Output the (X, Y) coordinate of the center of the cell containing the given text.  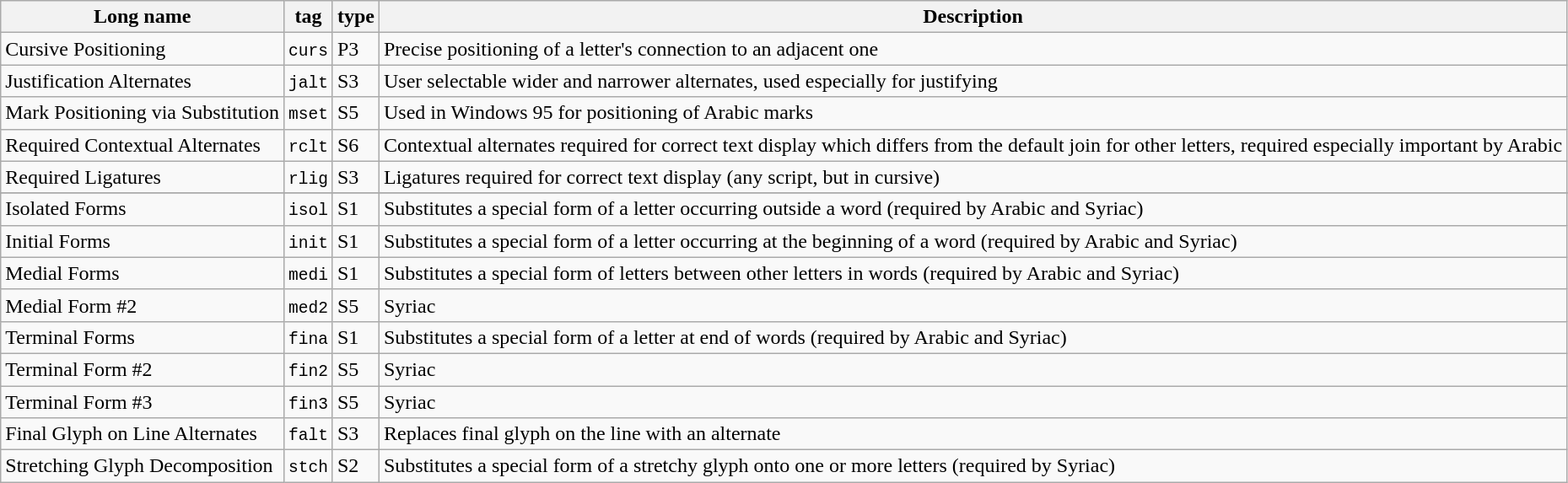
curs (309, 49)
medi (309, 273)
rlig (309, 177)
type (356, 17)
Substitutes a special form of a letter occurring at the beginning of a word (required by Arabic and Syriac) (973, 241)
fin3 (309, 402)
falt (309, 434)
Replaces final glyph on the line with an alternate (973, 434)
Justification Alternates (143, 81)
Required Contextual Alternates (143, 145)
tag (309, 17)
S2 (356, 466)
S6 (356, 145)
Terminal Form #2 (143, 369)
Cursive Positioning (143, 49)
rclt (309, 145)
P3 (356, 49)
Used in Windows 95 for positioning of Arabic marks (973, 113)
Initial Forms (143, 241)
Terminal Form #3 (143, 402)
isol (309, 209)
stch (309, 466)
Mark Positioning via Substitution (143, 113)
User selectable wider and narrower alternates, used especially for justifying (973, 81)
Long name (143, 17)
Ligatures required for correct text display (any script, but in cursive) (973, 177)
Final Glyph on Line Alternates (143, 434)
Stretching Glyph Decomposition (143, 466)
init (309, 241)
Required Ligatures (143, 177)
Precise positioning of a letter's connection to an adjacent one (973, 49)
fina (309, 337)
Medial Forms (143, 273)
Substitutes a special form of a letter at end of words (required by Arabic and Syriac) (973, 337)
Medial Form #2 (143, 305)
Substitutes a special form of a letter occurring outside a word (required by Arabic and Syriac) (973, 209)
Substitutes a special form of letters between other letters in words (required by Arabic and Syriac) (973, 273)
Isolated Forms (143, 209)
mset (309, 113)
jalt (309, 81)
fin2 (309, 369)
Description (973, 17)
med2 (309, 305)
Substitutes a special form of a stretchy glyph onto one or more letters (required by Syriac) (973, 466)
Terminal Forms (143, 337)
